Return [x, y] of the center of cell containing provided text 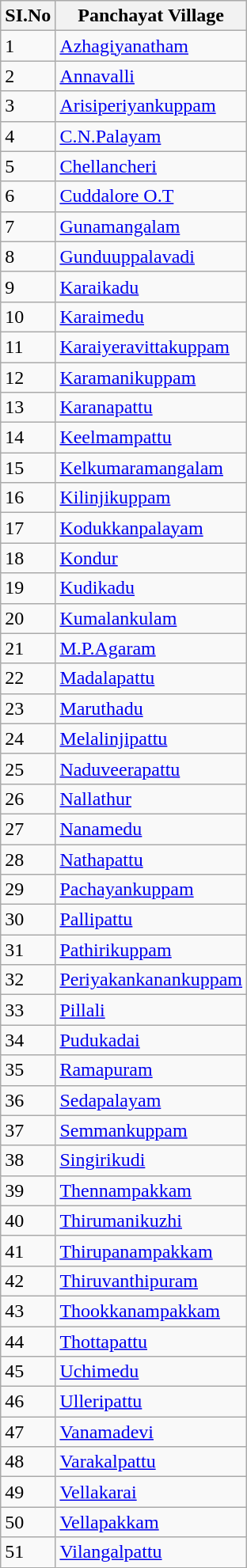
Maruthadu [151, 708]
18 [28, 558]
Thiruvanthipuram [151, 1281]
2 [28, 76]
1 [28, 46]
SI.No [28, 16]
Uchimedu [151, 1372]
4 [28, 136]
Keelmampattu [151, 438]
17 [28, 528]
6 [28, 196]
39 [28, 1190]
Nathapattu [151, 859]
36 [28, 1100]
3 [28, 106]
M.P.Agaram [151, 648]
46 [28, 1402]
5 [28, 166]
Karamanikuppam [151, 378]
40 [28, 1221]
Thirumanikuzhi [151, 1221]
Varakalpattu [151, 1462]
Thookkanampakkam [151, 1311]
37 [28, 1130]
Kondur [151, 558]
Vilangalpattu [151, 1552]
Pathirikuppam [151, 950]
Ramapuram [151, 1070]
44 [28, 1342]
8 [28, 256]
Karaiyeravittakuppam [151, 347]
22 [28, 678]
Karanapattu [151, 408]
38 [28, 1160]
23 [28, 708]
Thottapattu [151, 1342]
Karaikadu [151, 287]
Singirikudi [151, 1160]
48 [28, 1462]
Pillali [151, 1010]
27 [28, 829]
Chellancheri [151, 166]
51 [28, 1552]
Sedapalayam [151, 1100]
10 [28, 317]
28 [28, 859]
Thennampakkam [151, 1190]
Kumalankulam [151, 618]
Ulleripattu [151, 1402]
25 [28, 769]
Cuddalore O.T [151, 196]
12 [28, 378]
Naduveerapattu [151, 769]
Pallipattu [151, 920]
20 [28, 618]
16 [28, 498]
9 [28, 287]
C.N.Palayam [151, 136]
Madalapattu [151, 678]
Kodukkanpalayam [151, 528]
Kelkumaramangalam [151, 468]
Melalinjipattu [151, 738]
Vanamadevi [151, 1432]
13 [28, 408]
26 [28, 799]
24 [28, 738]
14 [28, 438]
31 [28, 950]
30 [28, 920]
Kudikadu [151, 588]
Panchayat Village [151, 16]
Nanamedu [151, 829]
Pudukadai [151, 1040]
Gunduuppalavadi [151, 256]
Karaimedu [151, 317]
Annavalli [151, 76]
Periyakankanankuppam [151, 980]
35 [28, 1070]
21 [28, 648]
Thirupanampakkam [151, 1251]
47 [28, 1432]
Vellakarai [151, 1492]
34 [28, 1040]
29 [28, 890]
Vellapakkam [151, 1522]
11 [28, 347]
43 [28, 1311]
7 [28, 226]
45 [28, 1372]
Semmankuppam [151, 1130]
Nallathur [151, 799]
Arisiperiyankuppam [151, 106]
19 [28, 588]
32 [28, 980]
33 [28, 1010]
41 [28, 1251]
50 [28, 1522]
Azhagiyanatham [151, 46]
Gunamangalam [151, 226]
15 [28, 468]
Kilinjikuppam [151, 498]
42 [28, 1281]
49 [28, 1492]
Pachayankuppam [151, 890]
